Provide the [x, y] coordinate of the cell's center where the given text is located.  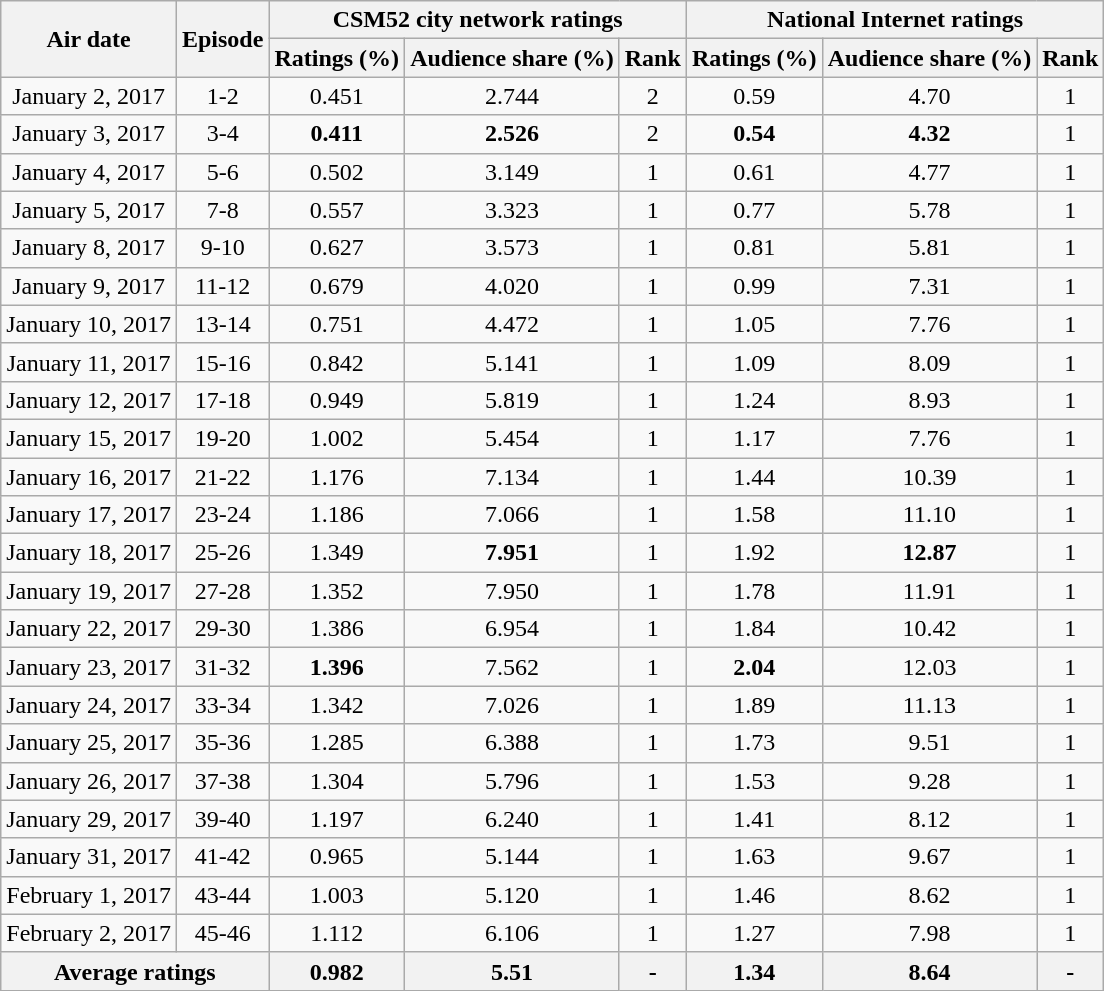
3-4 [222, 134]
35-36 [222, 743]
January 17, 2017 [89, 515]
1.304 [337, 781]
January 15, 2017 [89, 438]
5.78 [930, 210]
6.240 [512, 819]
0.627 [337, 248]
5.819 [512, 400]
January 10, 2017 [89, 324]
1.112 [337, 933]
January 3, 2017 [89, 134]
0.982 [337, 971]
8.64 [930, 971]
1.09 [754, 362]
39-40 [222, 819]
Average ratings [135, 971]
January 19, 2017 [89, 591]
January 22, 2017 [89, 629]
9.67 [930, 857]
1.44 [754, 477]
1.27 [754, 933]
7.066 [512, 515]
January 5, 2017 [89, 210]
4.020 [512, 286]
1.342 [337, 705]
1.58 [754, 515]
7.026 [512, 705]
5.796 [512, 781]
3.323 [512, 210]
8.93 [930, 400]
1.17 [754, 438]
1.63 [754, 857]
January 18, 2017 [89, 553]
37-38 [222, 781]
10.42 [930, 629]
5.454 [512, 438]
3.573 [512, 248]
0.557 [337, 210]
4.77 [930, 172]
7.950 [512, 591]
2.04 [754, 667]
1.349 [337, 553]
5.120 [512, 895]
1.197 [337, 819]
2.526 [512, 134]
7.951 [512, 553]
0.54 [754, 134]
4.472 [512, 324]
15-16 [222, 362]
12.87 [930, 553]
7.562 [512, 667]
41-42 [222, 857]
Air date [89, 39]
7.134 [512, 477]
8.12 [930, 819]
January 4, 2017 [89, 172]
0.411 [337, 134]
1.24 [754, 400]
January 31, 2017 [89, 857]
January 26, 2017 [89, 781]
1.92 [754, 553]
0.751 [337, 324]
1.84 [754, 629]
January 29, 2017 [89, 819]
8.09 [930, 362]
January 12, 2017 [89, 400]
9-10 [222, 248]
13-14 [222, 324]
29-30 [222, 629]
11.10 [930, 515]
1.186 [337, 515]
0.61 [754, 172]
1-2 [222, 96]
0.502 [337, 172]
21-22 [222, 477]
1.396 [337, 667]
January 11, 2017 [89, 362]
31-32 [222, 667]
January 24, 2017 [89, 705]
5.144 [512, 857]
1.002 [337, 438]
5.81 [930, 248]
February 1, 2017 [89, 895]
1.53 [754, 781]
6.954 [512, 629]
Episode [222, 39]
1.73 [754, 743]
27-28 [222, 591]
3.149 [512, 172]
7-8 [222, 210]
January 8, 2017 [89, 248]
1.352 [337, 591]
1.003 [337, 895]
10.39 [930, 477]
5.51 [512, 971]
5-6 [222, 172]
1.46 [754, 895]
0.949 [337, 400]
4.70 [930, 96]
0.451 [337, 96]
1.386 [337, 629]
2.744 [512, 96]
February 2, 2017 [89, 933]
7.98 [930, 933]
January 2, 2017 [89, 96]
0.842 [337, 362]
1.34 [754, 971]
1.78 [754, 591]
4.32 [930, 134]
19-20 [222, 438]
1.05 [754, 324]
January 25, 2017 [89, 743]
43-44 [222, 895]
12.03 [930, 667]
1.285 [337, 743]
1.176 [337, 477]
0.77 [754, 210]
6.106 [512, 933]
0.81 [754, 248]
45-46 [222, 933]
January 23, 2017 [89, 667]
0.59 [754, 96]
6.388 [512, 743]
National Internet ratings [894, 20]
January 9, 2017 [89, 286]
9.28 [930, 781]
0.679 [337, 286]
1.41 [754, 819]
7.31 [930, 286]
1.89 [754, 705]
0.965 [337, 857]
11-12 [222, 286]
CSM52 city network ratings [478, 20]
23-24 [222, 515]
8.62 [930, 895]
January 16, 2017 [89, 477]
5.141 [512, 362]
9.51 [930, 743]
25-26 [222, 553]
11.13 [930, 705]
11.91 [930, 591]
0.99 [754, 286]
33-34 [222, 705]
17-18 [222, 400]
